From the cell containing the given text, extract its center point as (x, y) coordinate. 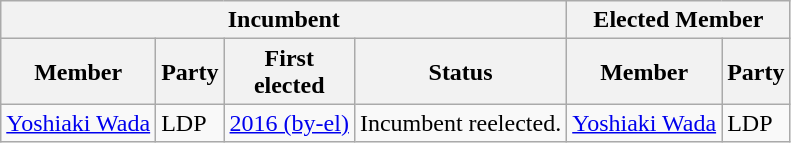
Status (460, 72)
Incumbent reelected. (460, 123)
2016 (by-el) (289, 123)
Firstelected (289, 72)
Elected Member (678, 20)
Incumbent (284, 20)
